Find where the given text appears and provide that cell's center as [X, Y] coordinate. 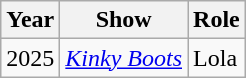
Show [124, 20]
2025 [30, 58]
Lola [217, 58]
Year [30, 20]
Role [217, 20]
Kinky Boots [124, 58]
